From the cell containing the given text, extract its center point as (x, y) coordinate. 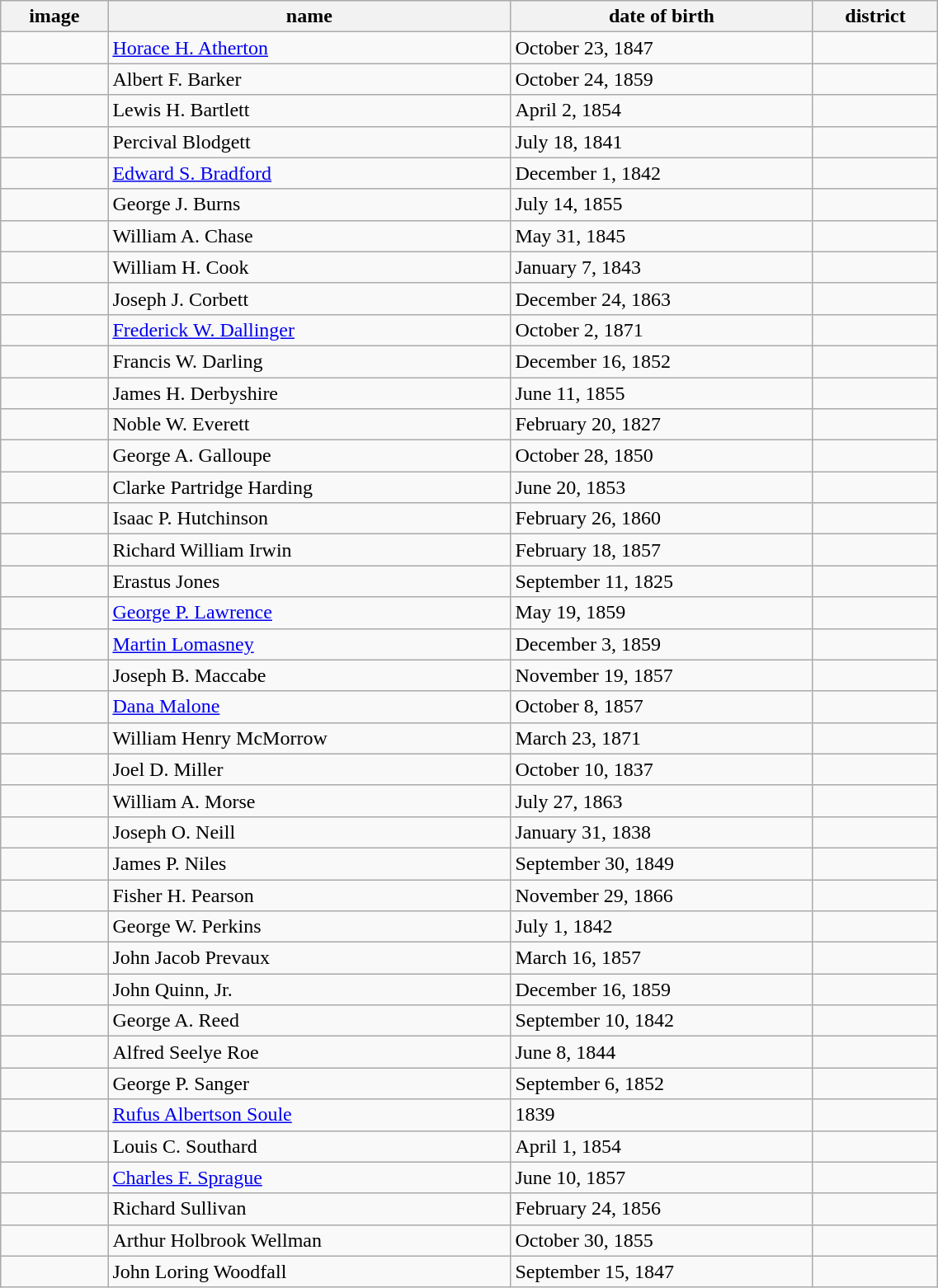
December 16, 1859 (662, 990)
November 19, 1857 (662, 675)
October 24, 1859 (662, 79)
Joel D. Miller (309, 769)
William H. Cook (309, 267)
September 6, 1852 (662, 1084)
February 18, 1857 (662, 550)
September 11, 1825 (662, 581)
Dana Malone (309, 707)
Fisher H. Pearson (309, 895)
Joseph O. Neill (309, 832)
1839 (662, 1115)
Erastus Jones (309, 581)
George P. Lawrence (309, 613)
December 24, 1863 (662, 298)
February 24, 1856 (662, 1209)
Joseph B. Maccabe (309, 675)
October 30, 1855 (662, 1240)
June 10, 1857 (662, 1178)
April 2, 1854 (662, 110)
June 20, 1853 (662, 487)
Alfred Seelye Roe (309, 1052)
June 11, 1855 (662, 393)
July 1, 1842 (662, 927)
October 8, 1857 (662, 707)
Francis W. Darling (309, 361)
November 29, 1866 (662, 895)
Percival Blodgett (309, 142)
James P. Niles (309, 863)
Joseph J. Corbett (309, 298)
December 1, 1842 (662, 173)
December 3, 1859 (662, 644)
William Henry McMorrow (309, 738)
February 20, 1827 (662, 425)
October 2, 1871 (662, 330)
April 1, 1854 (662, 1146)
Arthur Holbrook Wellman (309, 1240)
Noble W. Everett (309, 425)
George A. Galloupe (309, 456)
Edward S. Bradford (309, 173)
June 8, 1844 (662, 1052)
September 10, 1842 (662, 1021)
image (54, 16)
Albert F. Barker (309, 79)
John Loring Woodfall (309, 1272)
Louis C. Southard (309, 1146)
William A. Chase (309, 236)
Clarke Partridge Harding (309, 487)
October 23, 1847 (662, 48)
January 31, 1838 (662, 832)
Martin Lomasney (309, 644)
March 16, 1857 (662, 958)
district (875, 16)
October 28, 1850 (662, 456)
Richard William Irwin (309, 550)
October 10, 1837 (662, 769)
September 30, 1849 (662, 863)
Isaac P. Hutchinson (309, 519)
George P. Sanger (309, 1084)
George W. Perkins (309, 927)
Charles F. Sprague (309, 1178)
Lewis H. Bartlett (309, 110)
May 19, 1859 (662, 613)
May 31, 1845 (662, 236)
George J. Burns (309, 204)
Richard Sullivan (309, 1209)
John Quinn, Jr. (309, 990)
July 14, 1855 (662, 204)
George A. Reed (309, 1021)
February 26, 1860 (662, 519)
William A. Morse (309, 801)
March 23, 1871 (662, 738)
July 18, 1841 (662, 142)
James H. Derbyshire (309, 393)
July 27, 1863 (662, 801)
Horace H. Atherton (309, 48)
name (309, 16)
September 15, 1847 (662, 1272)
Frederick W. Dallinger (309, 330)
John Jacob Prevaux (309, 958)
December 16, 1852 (662, 361)
Rufus Albertson Soule (309, 1115)
date of birth (662, 16)
January 7, 1843 (662, 267)
